Search for the cell housing the specified text and yield its [x, y] center coordinate. 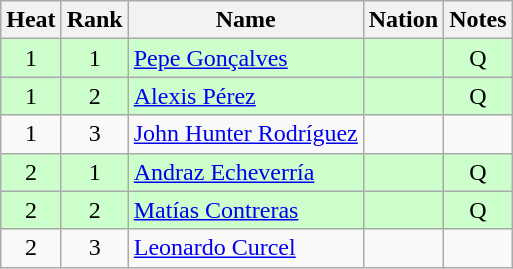
Heat [31, 20]
Nation [403, 20]
Alexis Pérez [246, 96]
Rank [94, 20]
Name [246, 20]
Leonardo Curcel [246, 248]
Pepe Gonçalves [246, 58]
Notes [478, 20]
Andraz Echeverría [246, 172]
John Hunter Rodríguez [246, 134]
Matías Contreras [246, 210]
